Locate the cell with the specified text and output its [x, y] center coordinate. 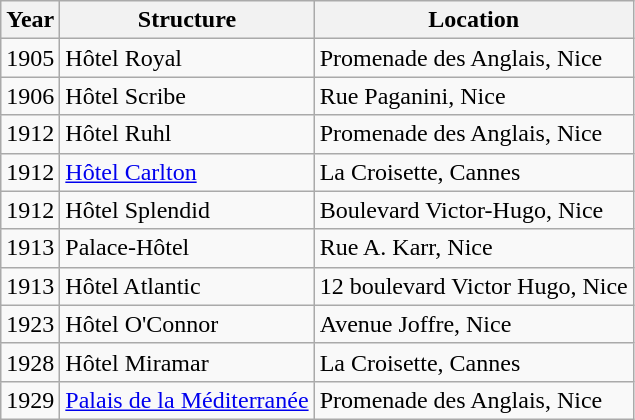
Rue A. Karr, Nice [474, 248]
1906 [30, 96]
1929 [30, 400]
Palais de la Méditerranée [187, 400]
12 boulevard Victor Hugo, Nice [474, 286]
Hôtel Splendid [187, 210]
1905 [30, 58]
Structure [187, 20]
1923 [30, 324]
Avenue Joffre, Nice [474, 324]
Hôtel Miramar [187, 362]
Location [474, 20]
Year [30, 20]
Boulevard Victor-Hugo, Nice [474, 210]
Rue Paganini, Nice [474, 96]
Hôtel Royal [187, 58]
Hôtel Scribe [187, 96]
Hôtel O'Connor [187, 324]
Hôtel Atlantic [187, 286]
Hôtel Ruhl [187, 134]
1928 [30, 362]
Hôtel Carlton [187, 172]
Palace-Hôtel [187, 248]
